Scan for the cell matching the given text and deliver its (x, y) coordinate at center. 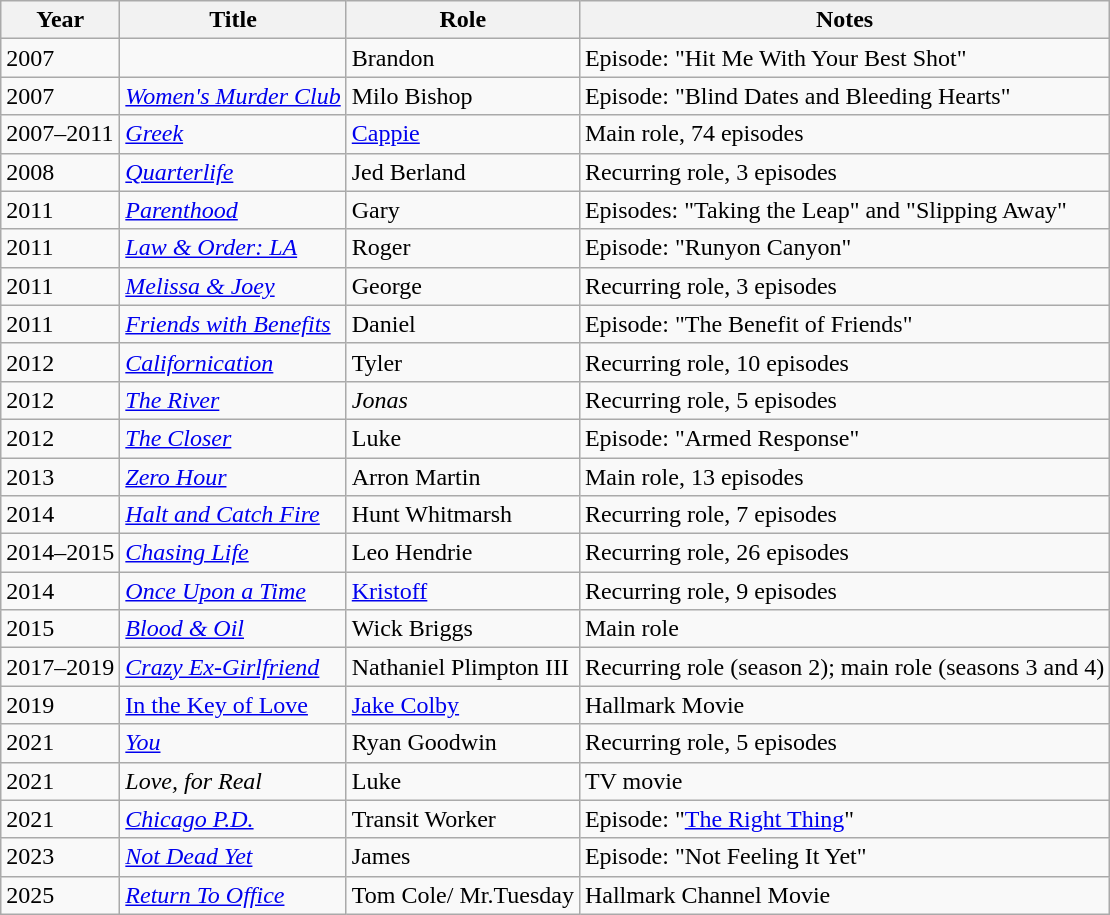
2019 (60, 705)
Arron Martin (462, 477)
2023 (60, 857)
Blood & Oil (233, 629)
Parenthood (233, 210)
Law & Order: LA (233, 248)
George (462, 286)
2014–2015 (60, 553)
Title (233, 20)
Once Upon a Time (233, 591)
2015 (60, 629)
Friends with Benefits (233, 324)
TV movie (844, 781)
Transit Worker (462, 819)
2013 (60, 477)
Return To Office (233, 895)
Recurring role, 9 episodes (844, 591)
2007–2011 (60, 134)
Roger (462, 248)
Episode: "Runyon Canyon" (844, 248)
You (233, 743)
Halt and Catch Fire (233, 515)
Recurring role, 7 episodes (844, 515)
Brandon (462, 58)
Chicago P.D. (233, 819)
Jake Colby (462, 705)
Wick Briggs (462, 629)
Nathaniel Plimpton III (462, 667)
Episode: "The Benefit of Friends" (844, 324)
Tom Cole/ Mr.Tuesday (462, 895)
Leo Hendrie (462, 553)
2017–2019 (60, 667)
Role (462, 20)
The Closer (233, 438)
The River (233, 400)
Recurring role, 26 episodes (844, 553)
2025 (60, 895)
Hallmark Movie (844, 705)
Main role, 74 episodes (844, 134)
Hallmark Channel Movie (844, 895)
Cappie (462, 134)
Episode: "Not Feeling It Yet" (844, 857)
Episode: "Hit Me With Your Best Shot" (844, 58)
Gary (462, 210)
Recurring role, 10 episodes (844, 362)
2008 (60, 172)
Main role (844, 629)
James (462, 857)
Episode: "The Right Thing" (844, 819)
Californication (233, 362)
Tyler (462, 362)
Quarterlife (233, 172)
Love, for Real (233, 781)
Melissa & Joey (233, 286)
Episodes: "Taking the Leap" and "Slipping Away" (844, 210)
Recurring role (season 2); main role (seasons 3 and 4) (844, 667)
Crazy Ex-Girlfriend (233, 667)
Episode: "Armed Response" (844, 438)
Episode: "Blind Dates and Bleeding Hearts" (844, 96)
Jed Berland (462, 172)
In the Key of Love (233, 705)
Ryan Goodwin (462, 743)
Hunt Whitmarsh (462, 515)
Kristoff (462, 591)
Jonas (462, 400)
Year (60, 20)
Milo Bishop (462, 96)
Women's Murder Club (233, 96)
Chasing Life (233, 553)
Greek (233, 134)
Zero Hour (233, 477)
Notes (844, 20)
Daniel (462, 324)
Main role, 13 episodes (844, 477)
Not Dead Yet (233, 857)
